Locate the cell with the specified text and output its (X, Y) center coordinate. 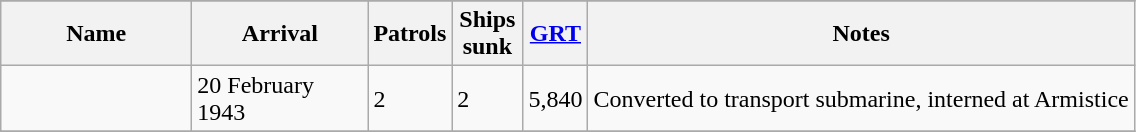
Name (96, 34)
Notes (861, 34)
GRT (556, 34)
Arrival (280, 34)
20 February 1943 (280, 98)
Patrols (410, 34)
Shipssunk (488, 34)
Converted to transport submarine, interned at Armistice (861, 98)
5,840 (556, 98)
